Capture the cell that displays the provided text and extract its [x, y] central coordinate. 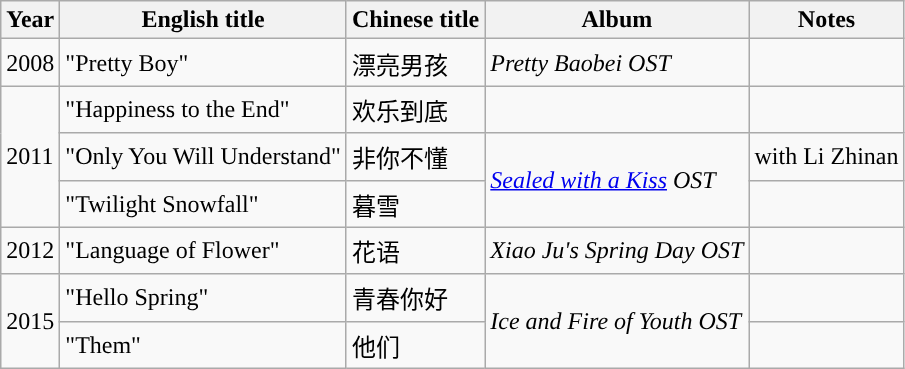
"Only You Will Understand" [204, 156]
"Twilight Snowfall" [204, 204]
"Language of Flower" [204, 250]
青春你好 [415, 298]
Xiao Ju's Spring Day OST [617, 250]
花语 [415, 250]
Chinese title [415, 20]
Notes [826, 20]
非你不懂 [415, 156]
Album [617, 20]
2012 [30, 250]
"Pretty Boy" [204, 62]
2011 [30, 156]
他们 [415, 344]
漂亮男孩 [415, 62]
"Happiness to the End" [204, 110]
Pretty Baobei OST [617, 62]
Year [30, 20]
Sealed with a Kiss OST [617, 180]
欢乐到底 [415, 110]
暮雪 [415, 204]
"Them" [204, 344]
"Hello Spring" [204, 298]
English title [204, 20]
Ice and Fire of Youth OST [617, 321]
with Li Zhinan [826, 156]
2008 [30, 62]
2015 [30, 321]
